Scan for the cell matching the given text and deliver its [X, Y] coordinate at center. 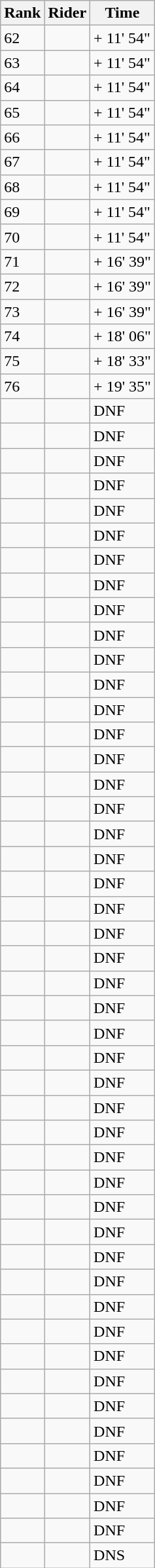
76 [22, 386]
74 [22, 337]
67 [22, 162]
65 [22, 112]
72 [22, 286]
62 [22, 38]
70 [22, 237]
Time [123, 13]
+ 18' 06" [123, 337]
64 [22, 88]
69 [22, 212]
63 [22, 63]
66 [22, 137]
75 [22, 361]
DNS [123, 1556]
+ 18' 33" [123, 361]
68 [22, 187]
Rider [67, 13]
+ 19' 35" [123, 386]
71 [22, 261]
73 [22, 312]
Rank [22, 13]
